Determine the [x, y] coordinate at the center of the cell enclosing the given text.  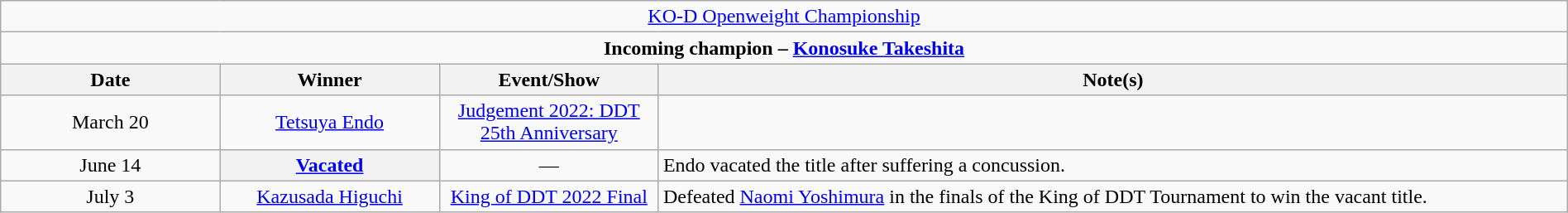
KO-D Openweight Championship [784, 17]
Date [111, 80]
Vacated [329, 165]
— [549, 165]
Judgement 2022: DDT 25th Anniversary [549, 123]
Winner [329, 80]
March 20 [111, 123]
Kazusada Higuchi [329, 196]
Note(s) [1113, 80]
Defeated Naomi Yoshimura in the finals of the King of DDT Tournament to win the vacant title. [1113, 196]
Tetsuya Endo [329, 123]
June 14 [111, 165]
Endo vacated the title after suffering a concussion. [1113, 165]
Event/Show [549, 80]
King of DDT 2022 Final [549, 196]
Incoming champion – Konosuke Takeshita [784, 48]
July 3 [111, 196]
